For the text-containing cell, return its midpoint in [X, Y] coordinate format. 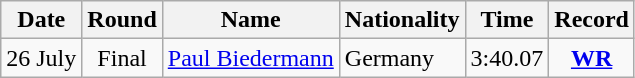
Final [122, 58]
Germany [402, 58]
Record [592, 20]
Time [507, 20]
Paul Biedermann [250, 58]
Nationality [402, 20]
Round [122, 20]
Name [250, 20]
WR [592, 58]
3:40.07 [507, 58]
Date [42, 20]
26 July [42, 58]
